Find where the given text appears and provide that cell's center as [X, Y] coordinate. 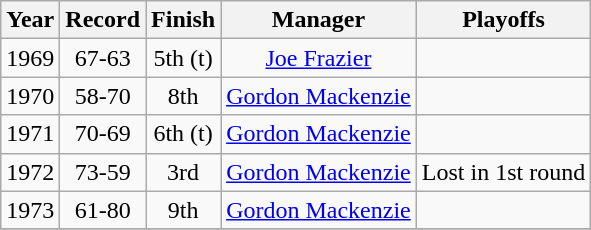
1973 [30, 210]
70-69 [103, 134]
61-80 [103, 210]
Year [30, 20]
1971 [30, 134]
8th [184, 96]
Finish [184, 20]
1970 [30, 96]
Manager [319, 20]
Lost in 1st round [503, 172]
6th (t) [184, 134]
5th (t) [184, 58]
Playoffs [503, 20]
73-59 [103, 172]
3rd [184, 172]
67-63 [103, 58]
1969 [30, 58]
Joe Frazier [319, 58]
Record [103, 20]
58-70 [103, 96]
9th [184, 210]
1972 [30, 172]
